For the text-containing cell, return its midpoint in (x, y) coordinate format. 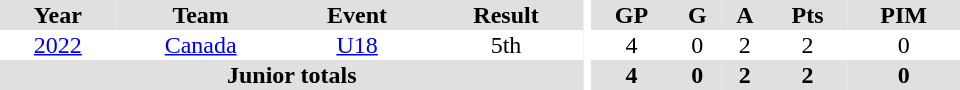
Pts (808, 15)
Result (506, 15)
2022 (58, 45)
G (698, 15)
5th (506, 45)
Canada (201, 45)
Year (58, 15)
Junior totals (292, 75)
Team (201, 15)
U18 (358, 45)
Event (358, 15)
GP (631, 15)
A (745, 15)
PIM (904, 15)
